Return the [X, Y] coordinate for the center point of the cell that contains the specified text.  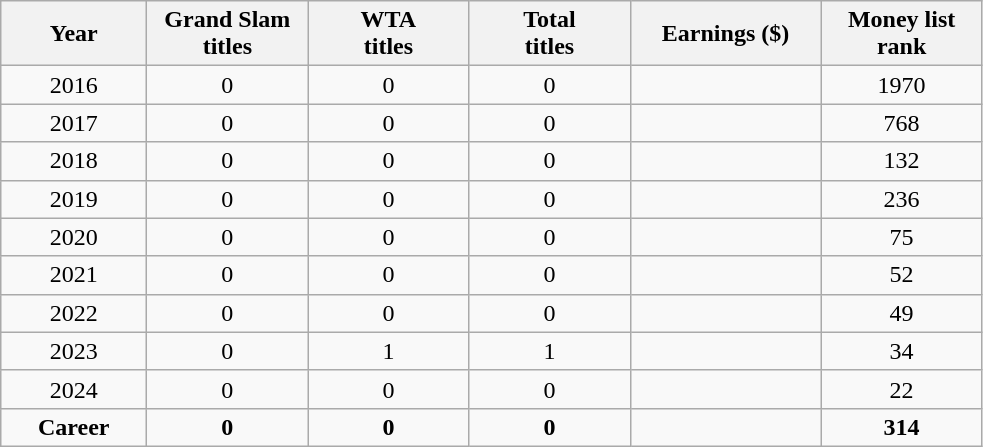
236 [902, 199]
Year [74, 34]
314 [902, 427]
22 [902, 389]
Career [74, 427]
WTA titles [388, 34]
2022 [74, 313]
2024 [74, 389]
Total titles [550, 34]
2020 [74, 237]
2018 [74, 161]
1970 [902, 85]
75 [902, 237]
2021 [74, 275]
768 [902, 123]
2019 [74, 199]
Grand Slam titles [228, 34]
52 [902, 275]
49 [902, 313]
132 [902, 161]
2023 [74, 351]
34 [902, 351]
Money list rank [902, 34]
Earnings ($) [726, 34]
2016 [74, 85]
2017 [74, 123]
